Capture the cell that displays the provided text and extract its (X, Y) central coordinate. 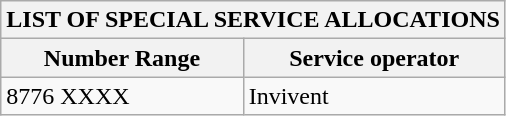
LIST OF SPECIAL SERVICE ALLOCATIONS (254, 20)
Service operator (374, 58)
Number Range (122, 58)
8776 XXXX (122, 96)
Invivent (374, 96)
